Determine the (x, y) coordinate at the center of the cell enclosing the given text.  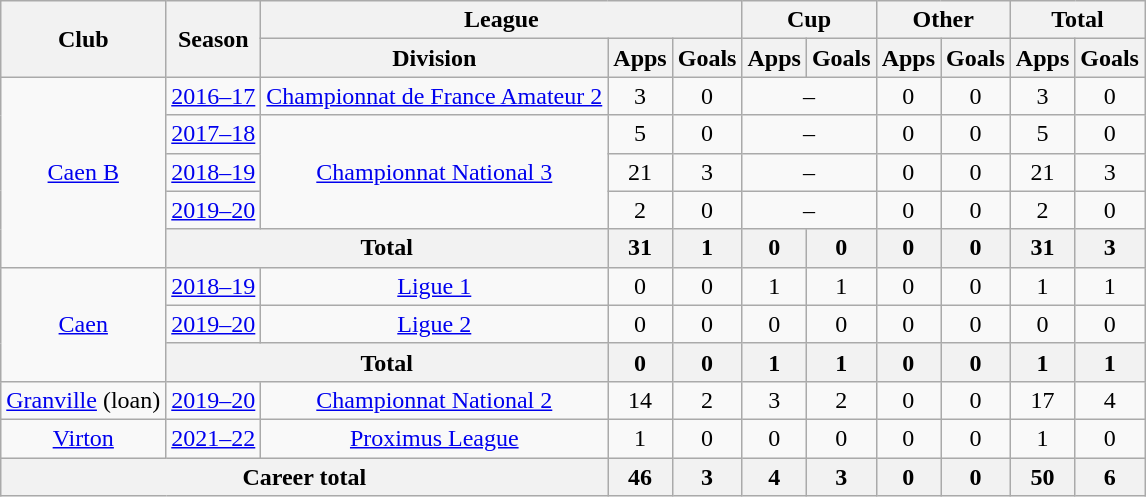
Season (214, 39)
50 (1042, 477)
Cup (809, 20)
6 (1110, 477)
League (502, 20)
2021–22 (214, 438)
Championnat National 3 (434, 172)
14 (640, 400)
Division (434, 58)
Championnat National 2 (434, 400)
Caen (84, 324)
Virton (84, 438)
Proximus League (434, 438)
17 (1042, 400)
Caen B (84, 172)
Club (84, 39)
2016–17 (214, 96)
Career total (304, 477)
Granville (loan) (84, 400)
2017–18 (214, 134)
Ligue 2 (434, 324)
46 (640, 477)
Other (943, 20)
Ligue 1 (434, 286)
Championnat de France Amateur 2 (434, 96)
